Search for the cell housing the specified text and yield its (x, y) center coordinate. 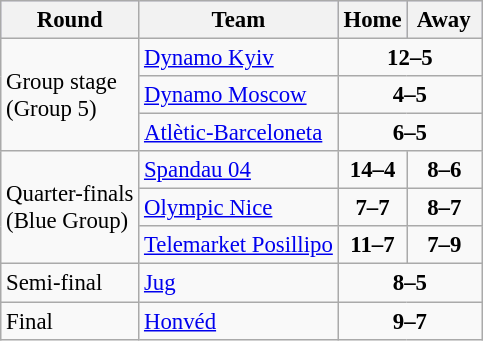
7–9 (444, 245)
4–5 (410, 95)
Team (238, 20)
Home (372, 20)
Olympic Nice (238, 208)
8–5 (410, 283)
7–7 (372, 208)
Honvéd (238, 321)
Quarter-finals(Blue Group) (70, 208)
9–7 (410, 321)
Away (444, 20)
Atlètic-Barceloneta (238, 133)
Dynamo Kyiv (238, 58)
Round (70, 20)
14–4 (372, 170)
Semi-final (70, 283)
Group stage(Group 5) (70, 96)
12–5 (410, 58)
8–7 (444, 208)
11–7 (372, 245)
6–5 (410, 133)
Jug (238, 283)
8–6 (444, 170)
Telemarket Posillipo (238, 245)
Final (70, 321)
Spandau 04 (238, 170)
Dynamo Moscow (238, 95)
